Return the [x, y] coordinate for the center point of the cell that contains the specified text.  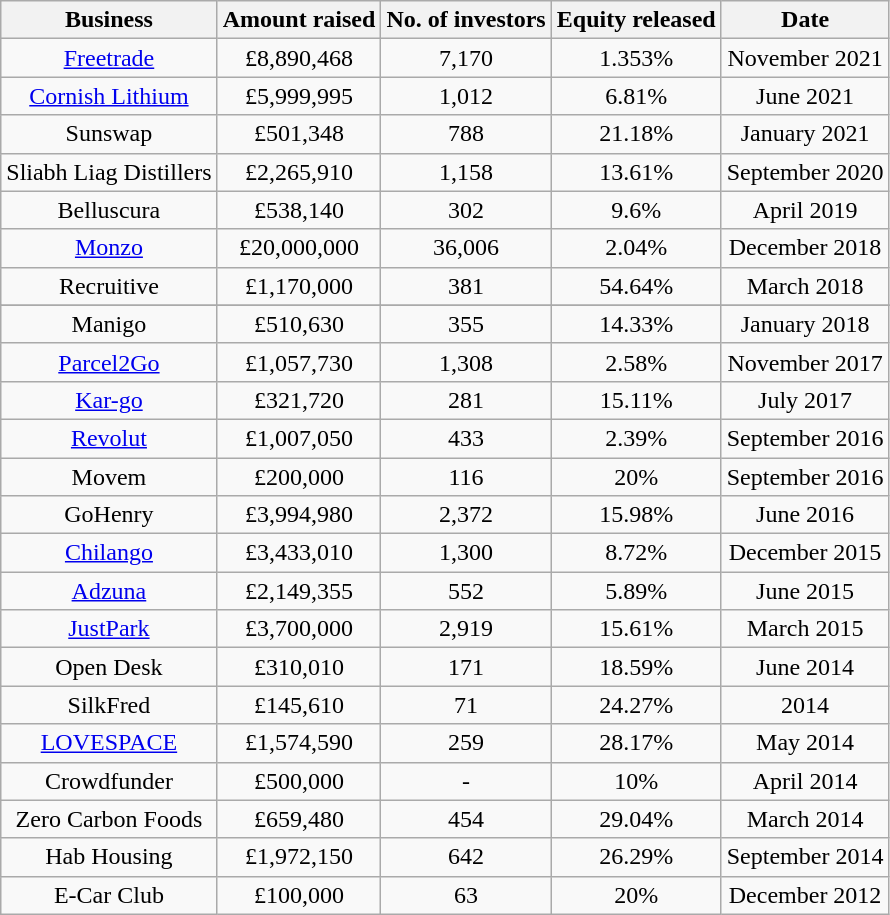
5.89% [636, 591]
January 2018 [805, 324]
Recruitive [109, 286]
£8,890,468 [299, 58]
January 2021 [805, 134]
21.18% [636, 134]
July 2017 [805, 400]
£3,433,010 [299, 553]
1,158 [466, 172]
£538,140 [299, 210]
Parcel2Go [109, 362]
71 [466, 705]
GoHenry [109, 515]
1,308 [466, 362]
- [466, 781]
June 2014 [805, 667]
JustPark [109, 629]
24.27% [636, 705]
June 2016 [805, 515]
£1,574,590 [299, 743]
Crowdfunder [109, 781]
£3,700,000 [299, 629]
£1,170,000 [299, 286]
April 2019 [805, 210]
LOVESPACE [109, 743]
£310,010 [299, 667]
18.59% [636, 667]
Sliabh Liag Distillers [109, 172]
£5,999,995 [299, 96]
116 [466, 477]
November 2017 [805, 362]
28.17% [636, 743]
Cornish Lithium [109, 96]
2014 [805, 705]
E-Car Club [109, 895]
£321,720 [299, 400]
36,006 [466, 248]
15.61% [636, 629]
Movem [109, 477]
14.33% [636, 324]
7,170 [466, 58]
Belluscura [109, 210]
March 2014 [805, 819]
£501,348 [299, 134]
171 [466, 667]
2,372 [466, 515]
29.04% [636, 819]
26.29% [636, 857]
£1,057,730 [299, 362]
63 [466, 895]
£200,000 [299, 477]
Chilango [109, 553]
281 [466, 400]
November 2021 [805, 58]
2.39% [636, 438]
2,919 [466, 629]
Manigo [109, 324]
Date [805, 20]
13.61% [636, 172]
£1,972,150 [299, 857]
£659,480 [299, 819]
£510,630 [299, 324]
£500,000 [299, 781]
March 2015 [805, 629]
433 [466, 438]
788 [466, 134]
10% [636, 781]
8.72% [636, 553]
December 2012 [805, 895]
Kar-go [109, 400]
355 [466, 324]
April 2014 [805, 781]
1.353% [636, 58]
No. of investors [466, 20]
54.64% [636, 286]
Adzuna [109, 591]
Hab Housing [109, 857]
£145,610 [299, 705]
2.04% [636, 248]
15.98% [636, 515]
Business [109, 20]
Open Desk [109, 667]
September 2014 [805, 857]
9.6% [636, 210]
£2,149,355 [299, 591]
2.58% [636, 362]
259 [466, 743]
381 [466, 286]
642 [466, 857]
Monzo [109, 248]
December 2015 [805, 553]
December 2018 [805, 248]
302 [466, 210]
454 [466, 819]
Equity released [636, 20]
June 2015 [805, 591]
September 2020 [805, 172]
SilkFred [109, 705]
Zero Carbon Foods [109, 819]
£3,994,980 [299, 515]
6.81% [636, 96]
March 2018 [805, 286]
May 2014 [805, 743]
Freetrade [109, 58]
Revolut [109, 438]
June 2021 [805, 96]
1,300 [466, 553]
£2,265,910 [299, 172]
£100,000 [299, 895]
1,012 [466, 96]
552 [466, 591]
15.11% [636, 400]
£20,000,000 [299, 248]
Sunswap [109, 134]
£1,007,050 [299, 438]
Amount raised [299, 20]
